Find where the given text appears and provide that cell's center as [X, Y] coordinate. 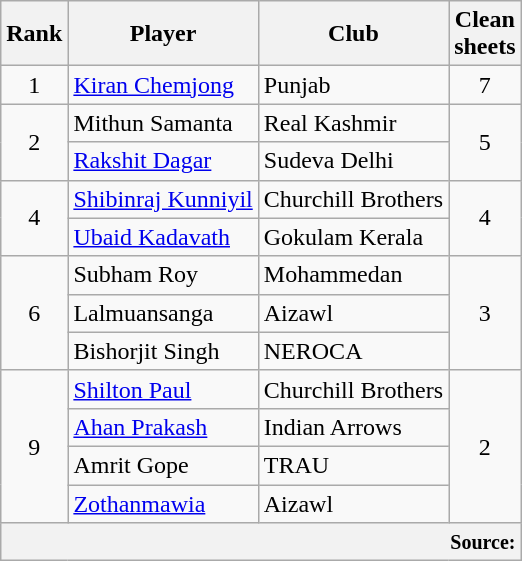
Real Kashmir [353, 123]
Player [163, 34]
Cleansheets [485, 34]
5 [485, 142]
Kiran Chemjong [163, 85]
Punjab [353, 85]
1 [34, 85]
Subham Roy [163, 275]
NEROCA [353, 351]
7 [485, 85]
Club [353, 34]
Ubaid Kadavath [163, 237]
Source: [261, 542]
3 [485, 313]
Amrit Gope [163, 465]
Rakshit Dagar [163, 161]
Bishorjit Singh [163, 351]
9 [34, 446]
Mohammedan [353, 275]
Gokulam Kerala [353, 237]
6 [34, 313]
Shilton Paul [163, 389]
Sudeva Delhi [353, 161]
TRAU [353, 465]
Zothanmawia [163, 503]
Ahan Prakash [163, 427]
Rank [34, 34]
Indian Arrows [353, 427]
Mithun Samanta [163, 123]
Shibinraj Kunniyil [163, 199]
Lalmuansanga [163, 313]
